Search for the cell housing the specified text and yield its (X, Y) center coordinate. 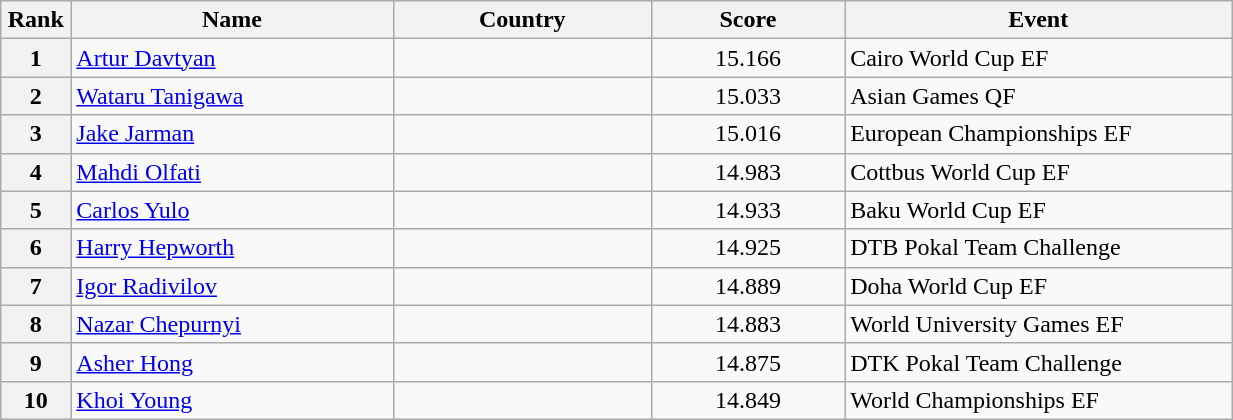
6 (36, 248)
15.033 (748, 96)
Mahdi Olfati (232, 172)
14.933 (748, 210)
Harry Hepworth (232, 248)
Score (748, 20)
Igor Radivilov (232, 286)
14.983 (748, 172)
Asher Hong (232, 362)
Baku World Cup EF (1038, 210)
DTB Pokal Team Challenge (1038, 248)
14.883 (748, 324)
Wataru Tanigawa (232, 96)
8 (36, 324)
4 (36, 172)
World University Games EF (1038, 324)
3 (36, 134)
Event (1038, 20)
Name (232, 20)
Carlos Yulo (232, 210)
5 (36, 210)
14.925 (748, 248)
Cairo World Cup EF (1038, 58)
14.889 (748, 286)
14.849 (748, 400)
Jake Jarman (232, 134)
7 (36, 286)
Cottbus World Cup EF (1038, 172)
15.166 (748, 58)
European Championships EF (1038, 134)
Khoi Young (232, 400)
Doha World Cup EF (1038, 286)
Artur Davtyan (232, 58)
9 (36, 362)
2 (36, 96)
Nazar Chepurnyi (232, 324)
Country (522, 20)
10 (36, 400)
14.875 (748, 362)
DTK Pokal Team Challenge (1038, 362)
15.016 (748, 134)
World Championships EF (1038, 400)
Rank (36, 20)
Asian Games QF (1038, 96)
1 (36, 58)
